Pinpoint the cell where the given text exists, returning its (x, y) midpoint coordinate. 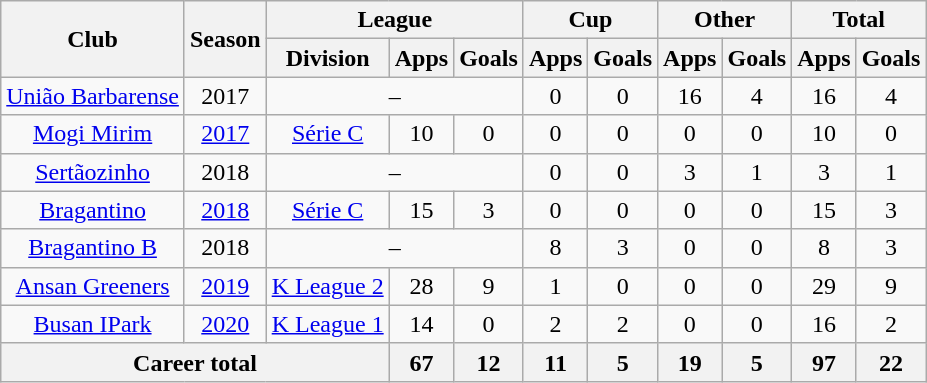
Club (93, 39)
Bragantino B (93, 248)
League (394, 20)
11 (555, 362)
Cup (590, 20)
Total (859, 20)
97 (824, 362)
Busan IPark (93, 324)
Season (225, 39)
Mogi Mirim (93, 134)
K League 2 (328, 286)
União Barbarense (93, 96)
67 (421, 362)
19 (690, 362)
Division (328, 58)
K League 1 (328, 324)
2019 (225, 286)
2020 (225, 324)
Career total (195, 362)
Ansan Greeners (93, 286)
22 (891, 362)
Bragantino (93, 210)
12 (489, 362)
29 (824, 286)
Sertãozinho (93, 172)
28 (421, 286)
Other (725, 20)
14 (421, 324)
